From the cell containing the given text, extract its center point as (x, y) coordinate. 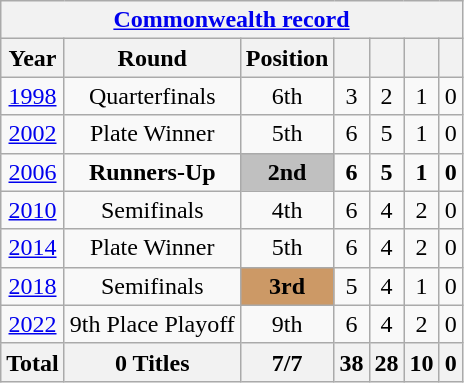
Quarterfinals (152, 96)
Commonwealth record (232, 20)
Position (287, 58)
2nd (287, 172)
2002 (33, 134)
2018 (33, 286)
Runners-Up (152, 172)
3rd (287, 286)
0 Titles (152, 362)
28 (386, 362)
2006 (33, 172)
6th (287, 96)
Round (152, 58)
10 (422, 362)
Total (33, 362)
2010 (33, 210)
3 (352, 96)
2022 (33, 324)
9th Place Playoff (152, 324)
38 (352, 362)
Year (33, 58)
1998 (33, 96)
2014 (33, 248)
7/7 (287, 362)
9th (287, 324)
4th (287, 210)
